Return the (X, Y) coordinate for the center point of the cell that contains the specified text.  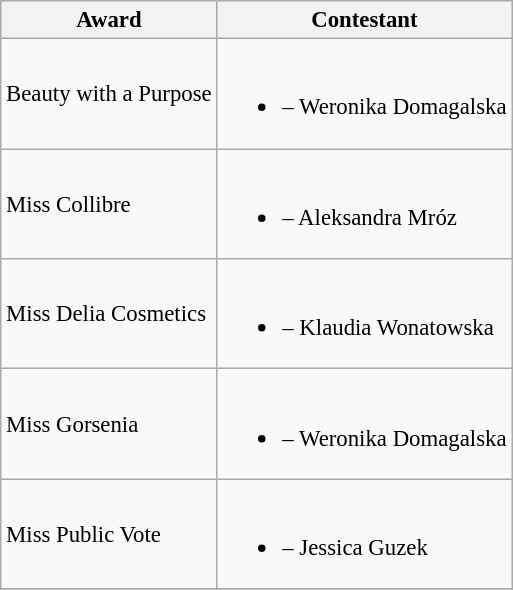
– Klaudia Wonatowska (364, 314)
– Jessica Guzek (364, 534)
Miss Public Vote (109, 534)
Award (109, 20)
Miss Collibre (109, 204)
Contestant (364, 20)
Miss Gorsenia (109, 424)
– Aleksandra Mróz (364, 204)
Beauty with a Purpose (109, 94)
Miss Delia Cosmetics (109, 314)
